Return (x, y) of the center of cell containing provided text 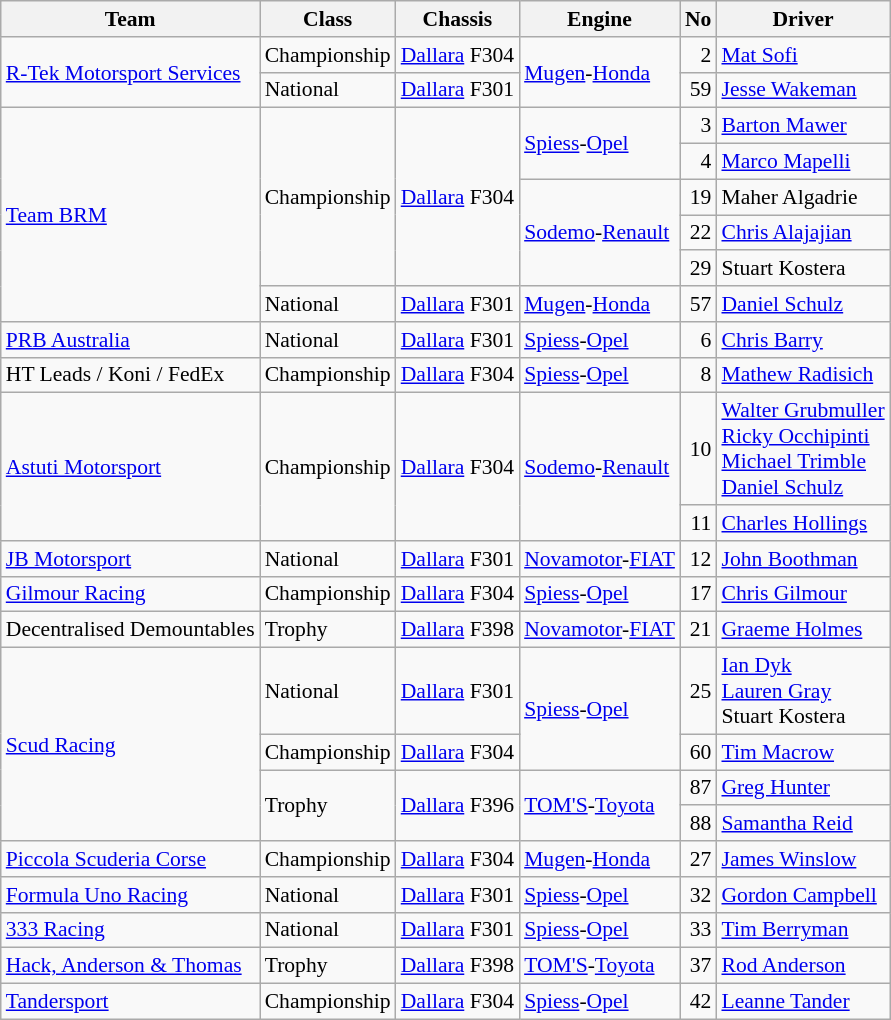
19 (698, 197)
4 (698, 162)
Maher Algadrie (802, 197)
17 (698, 594)
JB Motorsport (130, 559)
Engine (600, 19)
42 (698, 1002)
Gordon Campbell (802, 895)
Marco Mapelli (802, 162)
27 (698, 859)
8 (698, 375)
10 (698, 449)
12 (698, 559)
3 (698, 126)
Samantha Reid (802, 824)
59 (698, 90)
Piccola Scuderia Corse (130, 859)
2 (698, 55)
Decentralised Demountables (130, 630)
Charles Hollings (802, 523)
Jesse Wakeman (802, 90)
Team (130, 19)
PRB Australia (130, 340)
Barton Mawer (802, 126)
6 (698, 340)
Gilmour Racing (130, 594)
Team BRM (130, 215)
Tim Berryman (802, 930)
88 (698, 824)
32 (698, 895)
Daniel Schulz (802, 304)
37 (698, 966)
Leanne Tander (802, 1002)
Chassis (458, 19)
21 (698, 630)
Tim Macrow (802, 752)
Driver (802, 19)
Hack, Anderson & Thomas (130, 966)
R-Tek Motorsport Services (130, 72)
Rod Anderson (802, 966)
60 (698, 752)
Mat Sofi (802, 55)
Ian Dyk Lauren Gray Stuart Kostera (802, 692)
29 (698, 269)
Formula Uno Racing (130, 895)
Scud Racing (130, 745)
22 (698, 233)
HT Leads / Koni / FedEx (130, 375)
Class (328, 19)
Dallara F396 (458, 806)
Astuti Motorsport (130, 467)
Chris Gilmour (802, 594)
57 (698, 304)
87 (698, 788)
Chris Alajajian (802, 233)
25 (698, 692)
Walter Grubmuller Ricky Occhipinti Michael Trimble Daniel Schulz (802, 449)
Mathew Radisich (802, 375)
Chris Barry (802, 340)
333 Racing (130, 930)
Graeme Holmes (802, 630)
No (698, 19)
Stuart Kostera (802, 269)
33 (698, 930)
Greg Hunter (802, 788)
James Winslow (802, 859)
Tandersport (130, 1002)
11 (698, 523)
John Boothman (802, 559)
